Return the (X, Y) coordinate for the center point of the cell that contains the specified text.  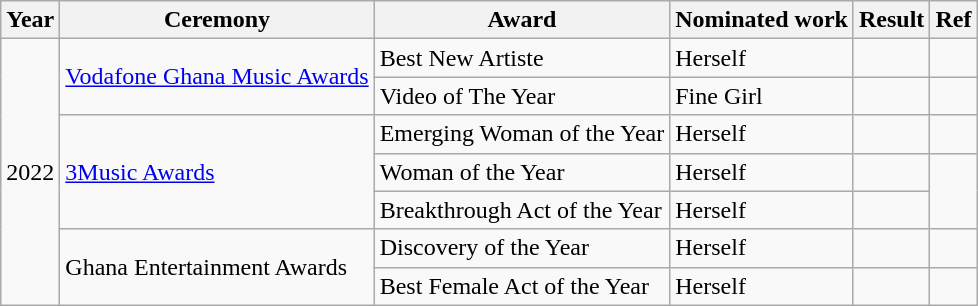
2022 (30, 172)
Video of The Year (522, 96)
Woman of the Year (522, 172)
Ceremony (217, 20)
Best New Artiste (522, 58)
Award (522, 20)
Ghana Entertainment Awards (217, 267)
Emerging Woman of the Year (522, 134)
Best Female Act of the Year (522, 286)
Year (30, 20)
Fine Girl (762, 96)
Vodafone Ghana Music Awards (217, 77)
Breakthrough Act of the Year (522, 210)
Result (891, 20)
Nominated work (762, 20)
3Music Awards (217, 172)
Discovery of the Year (522, 248)
Ref (954, 20)
